Pinpoint the cell where the given text exists, returning its [X, Y] midpoint coordinate. 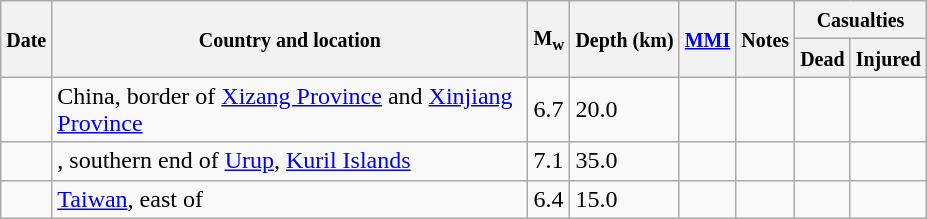
, southern end of Urup, Kuril Islands [290, 161]
35.0 [624, 161]
20.0 [624, 110]
6.4 [549, 199]
6.7 [549, 110]
Casualties [861, 20]
Dead [823, 58]
Date [26, 39]
Country and location [290, 39]
Injured [888, 58]
Depth (km) [624, 39]
15.0 [624, 199]
7.1 [549, 161]
Mw [549, 39]
Notes [766, 39]
MMI [708, 39]
Taiwan, east of [290, 199]
China, border of Xizang Province and Xinjiang Province [290, 110]
